From the cell containing the given text, extract its center point as [x, y] coordinate. 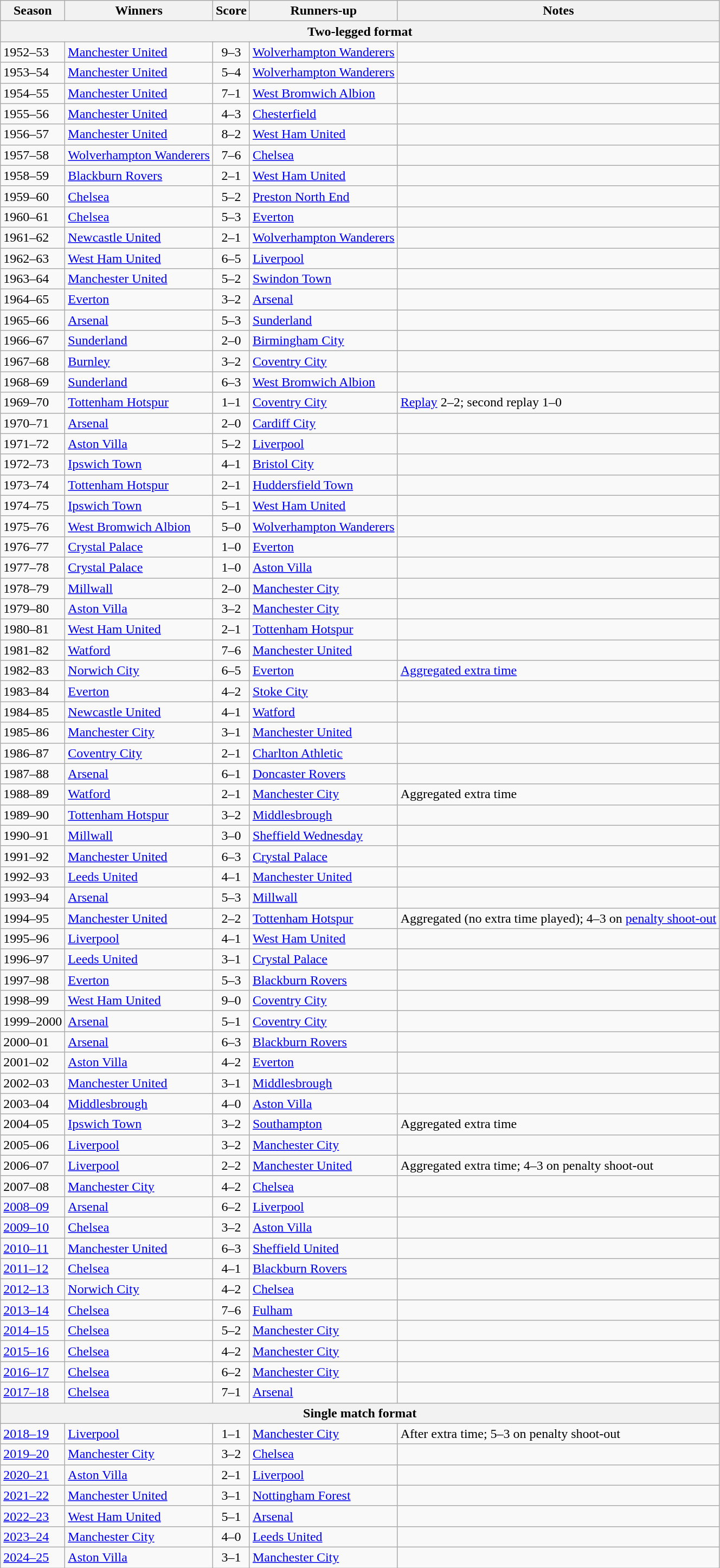
Aggregated extra time; 4–3 on penalty shoot-out [558, 1165]
Chesterfield [323, 114]
1971–72 [33, 444]
2016–17 [33, 1372]
Swindon Town [323, 279]
Doncaster Rovers [323, 774]
After extra time; 5–3 on penalty shoot-out [558, 1434]
Burnley [139, 361]
Stoke City [323, 691]
2003–04 [33, 1104]
Replay 2–2; second replay 1–0 [558, 403]
Birmingham City [323, 341]
2020–21 [33, 1475]
1995–96 [33, 939]
1968–69 [33, 382]
1959–60 [33, 196]
1996–97 [33, 960]
Fulham [323, 1310]
Nottingham Forest [323, 1495]
2006–07 [33, 1165]
1958–59 [33, 176]
Huddersfield Town [323, 485]
2022–23 [33, 1516]
9–0 [231, 1001]
2021–22 [33, 1495]
1982–83 [33, 671]
Sheffield Wednesday [323, 835]
8–2 [231, 134]
2007–08 [33, 1186]
1984–85 [33, 712]
5–4 [231, 73]
2018–19 [33, 1434]
Southampton [323, 1124]
4–3 [231, 114]
1975–76 [33, 526]
Runners-up [323, 11]
1992–93 [33, 877]
1969–70 [33, 403]
Bristol City [323, 464]
2014–15 [33, 1331]
1980–81 [33, 630]
2012–13 [33, 1290]
2002–03 [33, 1083]
1994–95 [33, 918]
1989–90 [33, 815]
5–0 [231, 526]
1963–64 [33, 279]
2008–09 [33, 1207]
1973–74 [33, 485]
Notes [558, 11]
1961–62 [33, 237]
1972–73 [33, 464]
1985–86 [33, 733]
2001–02 [33, 1062]
2009–10 [33, 1227]
Charlton Athletic [323, 753]
1957–58 [33, 155]
1979–80 [33, 609]
1970–71 [33, 423]
1954–55 [33, 93]
2024–25 [33, 1557]
Winners [139, 11]
2023–24 [33, 1537]
1991–92 [33, 856]
3–0 [231, 835]
2005–06 [33, 1145]
Single match format [360, 1413]
2019–20 [33, 1454]
1977–78 [33, 567]
1988–89 [33, 794]
1956–57 [33, 134]
1955–56 [33, 114]
1952–53 [33, 52]
1960–61 [33, 217]
1990–91 [33, 835]
2010–11 [33, 1248]
1981–82 [33, 650]
1976–77 [33, 547]
1967–68 [33, 361]
2000–01 [33, 1042]
1998–99 [33, 1001]
1978–79 [33, 588]
1997–98 [33, 980]
Two-legged format [360, 31]
2004–05 [33, 1124]
2017–18 [33, 1392]
1962–63 [33, 258]
Preston North End [323, 196]
Score [231, 11]
1953–54 [33, 73]
Aggregated (no extra time played); 4–3 on penalty shoot-out [558, 918]
1966–67 [33, 341]
1993–94 [33, 897]
1974–75 [33, 506]
6–1 [231, 774]
9–3 [231, 52]
1965–66 [33, 320]
1983–84 [33, 691]
1964–65 [33, 300]
1987–88 [33, 774]
1986–87 [33, 753]
2013–14 [33, 1310]
2011–12 [33, 1269]
Cardiff City [323, 423]
Sheffield United [323, 1248]
1999–2000 [33, 1021]
2015–16 [33, 1351]
Season [33, 11]
